Scan for the cell matching the given text and deliver its (x, y) coordinate at center. 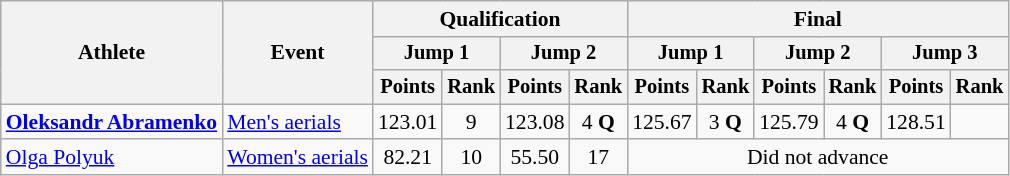
9 (471, 122)
55.50 (534, 158)
Olga Polyuk (112, 158)
Did not advance (818, 158)
123.08 (534, 122)
125.67 (662, 122)
3 Q (726, 122)
Jump 3 (944, 54)
123.01 (408, 122)
17 (599, 158)
Athlete (112, 52)
Oleksandr Abramenko (112, 122)
10 (471, 158)
Qualification (500, 19)
Final (818, 19)
82.21 (408, 158)
128.51 (916, 122)
125.79 (788, 122)
Men's aerials (298, 122)
Event (298, 52)
Women's aerials (298, 158)
